Provide the [x, y] coordinate of the cell's center where the given text is located.  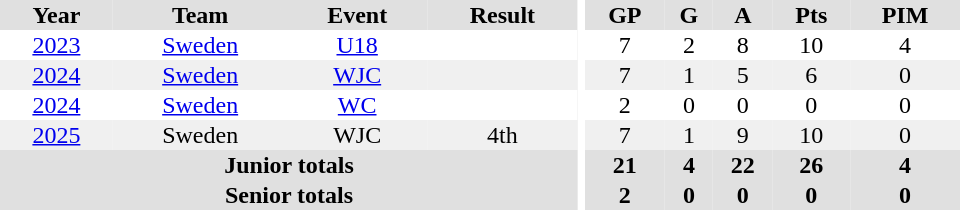
G [689, 15]
Year [56, 15]
GP [625, 15]
2023 [56, 45]
Result [502, 15]
WC [358, 105]
Pts [812, 15]
Team [200, 15]
22 [743, 165]
Senior totals [289, 195]
2025 [56, 135]
PIM [905, 15]
U18 [358, 45]
26 [812, 165]
A [743, 15]
8 [743, 45]
6 [812, 75]
4th [502, 135]
21 [625, 165]
5 [743, 75]
Junior totals [289, 165]
9 [743, 135]
Event [358, 15]
